Search for the cell housing the specified text and yield its (X, Y) center coordinate. 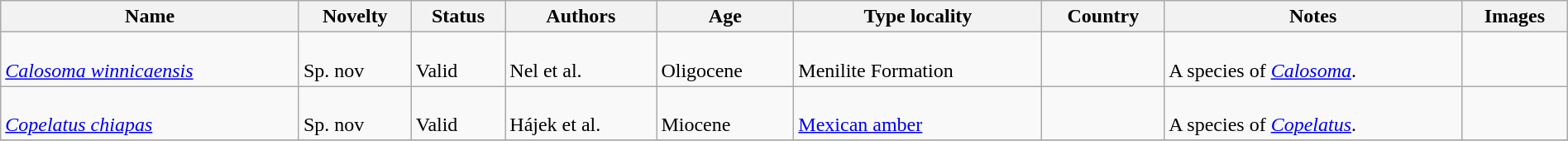
Country (1103, 17)
Notes (1313, 17)
Menilite Formation (918, 60)
Miocene (725, 113)
Type locality (918, 17)
Hájek et al. (581, 113)
Status (458, 17)
Nel et al. (581, 60)
Oligocene (725, 60)
Novelty (355, 17)
Name (151, 17)
A species of Calosoma. (1313, 60)
Copelatus chiapas (151, 113)
Age (725, 17)
Authors (581, 17)
Calosoma winnicaensis (151, 60)
Mexican amber (918, 113)
Images (1514, 17)
A species of Copelatus. (1313, 113)
